Scan for the cell matching the given text and deliver its (X, Y) coordinate at center. 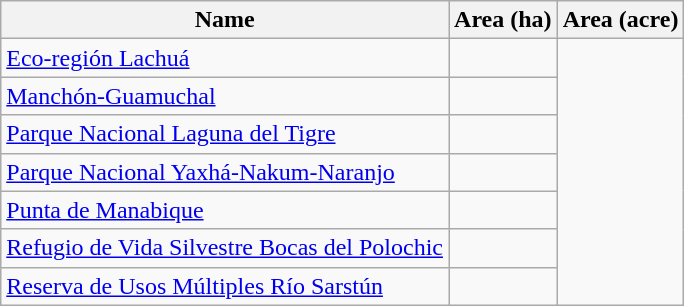
Name (225, 20)
Area (ha) (504, 20)
Punta de Manabique (225, 210)
Parque Nacional Laguna del Tigre (225, 134)
Parque Nacional Yaxhá-Nakum-Naranjo (225, 172)
Refugio de Vida Silvestre Bocas del Polochic (225, 248)
Reserva de Usos Múltiples Río Sarstún (225, 286)
Area (acre) (620, 20)
Eco-región Lachuá (225, 58)
Manchón-Guamuchal (225, 96)
